Search for the cell housing the specified text and yield its [X, Y] center coordinate. 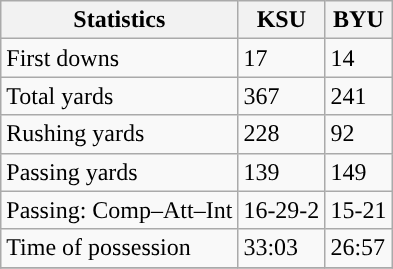
Rushing yards [120, 134]
First downs [120, 58]
15-21 [358, 210]
241 [358, 96]
367 [282, 96]
26:57 [358, 248]
BYU [358, 20]
17 [282, 58]
Passing: Comp–Att–Int [120, 210]
Statistics [120, 20]
Total yards [120, 96]
KSU [282, 20]
16-29-2 [282, 210]
149 [358, 172]
139 [282, 172]
Time of possession [120, 248]
14 [358, 58]
33:03 [282, 248]
228 [282, 134]
92 [358, 134]
Passing yards [120, 172]
